Pinpoint the cell where the given text exists, returning its [x, y] midpoint coordinate. 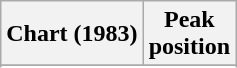
Chart (1983) [72, 34]
Peakposition [189, 34]
